Detect which cell encompasses the target text, then output its [X, Y] center coordinate. 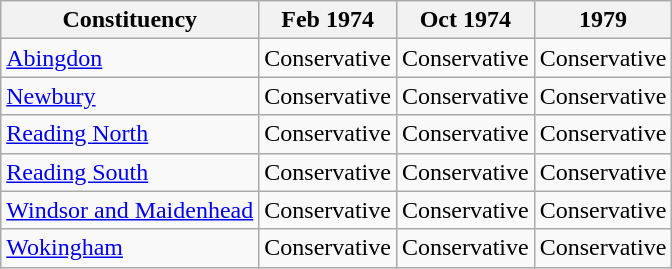
Reading South [130, 172]
Oct 1974 [465, 20]
Newbury [130, 96]
1979 [603, 20]
Feb 1974 [328, 20]
Reading North [130, 134]
Windsor and Maidenhead [130, 210]
Constituency [130, 20]
Abingdon [130, 58]
Wokingham [130, 248]
